Return [X, Y] of the center of cell containing provided text 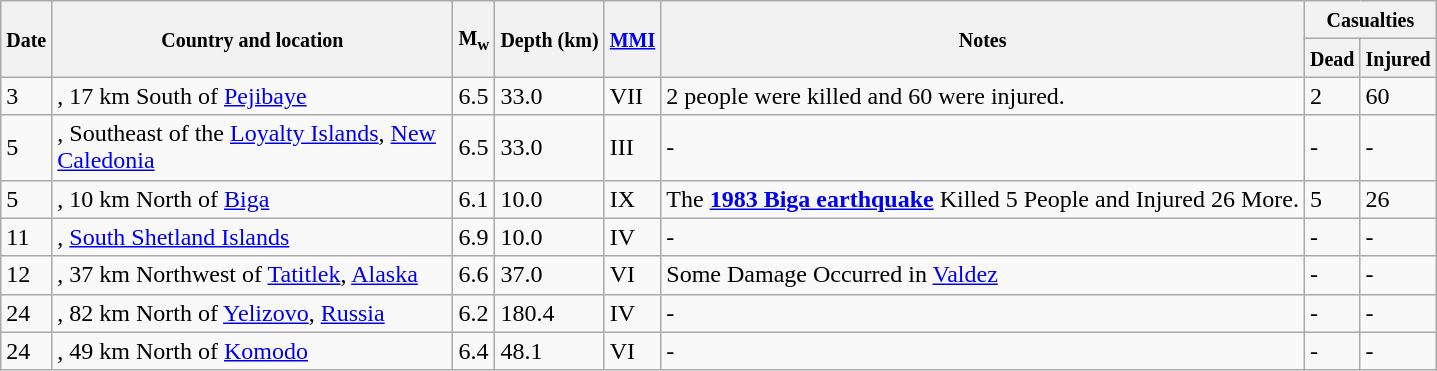
180.4 [550, 313]
48.1 [550, 351]
Date [26, 39]
6.2 [474, 313]
Country and location [252, 39]
III [632, 148]
11 [26, 237]
Casualties [1370, 20]
, South Shetland Islands [252, 237]
IX [632, 199]
Notes [983, 39]
3 [26, 96]
6.1 [474, 199]
MMI [632, 39]
12 [26, 275]
Dead [1332, 58]
6.6 [474, 275]
, 82 km North of Yelizovo, Russia [252, 313]
37.0 [550, 275]
, 37 km Northwest of Tatitlek, Alaska [252, 275]
Mw [474, 39]
2 [1332, 96]
Depth (km) [550, 39]
, 17 km South of Pejibaye [252, 96]
, 10 km North of Biga [252, 199]
6.4 [474, 351]
26 [1398, 199]
6.9 [474, 237]
2 people were killed and 60 were injured. [983, 96]
The 1983 Biga earthquake Killed 5 People and Injured 26 More. [983, 199]
, Southeast of the Loyalty Islands, New Caledonia [252, 148]
Some Damage Occurred in Valdez [983, 275]
VII [632, 96]
60 [1398, 96]
, 49 km North of Komodo [252, 351]
Injured [1398, 58]
